From the cell containing the given text, extract its center point as [X, Y] coordinate. 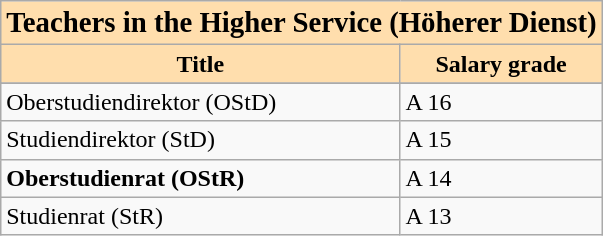
Title [200, 64]
A 16 [501, 102]
Salary grade [501, 64]
Teachers in the Higher Service (Höherer Dienst) [302, 23]
Oberstudienrat (OStR) [200, 178]
A 13 [501, 216]
Oberstudiendirektor (OStD) [200, 102]
Studienrat (StR) [200, 216]
A 15 [501, 140]
Studiendirektor (StD) [200, 140]
A 14 [501, 178]
